Search for the cell housing the specified text and yield its [x, y] center coordinate. 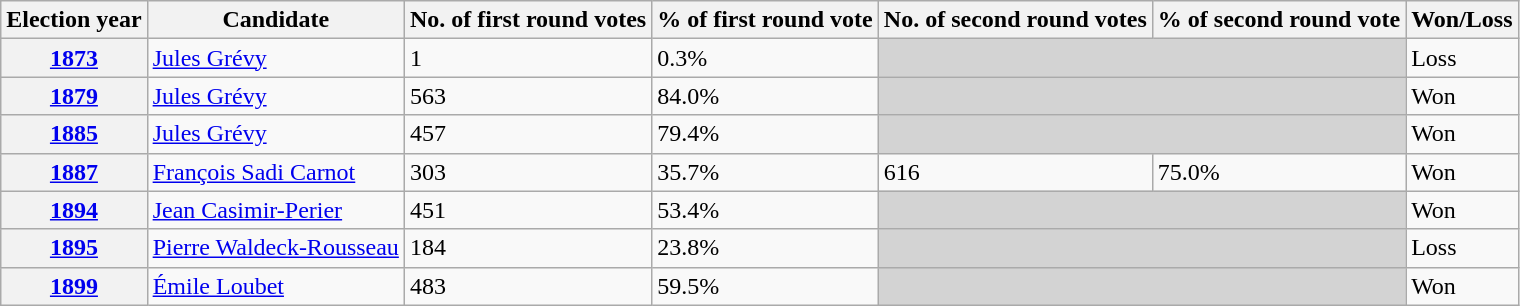
483 [528, 286]
1895 [74, 248]
1899 [74, 286]
1 [528, 58]
Jean Casimir-Perier [276, 210]
23.8% [766, 248]
François Sadi Carnot [276, 172]
% of first round vote [766, 20]
79.4% [766, 134]
35.7% [766, 172]
1887 [74, 172]
Election year [74, 20]
84.0% [766, 96]
457 [528, 134]
% of second round vote [1278, 20]
No. of second round votes [1015, 20]
1885 [74, 134]
1894 [74, 210]
No. of first round votes [528, 20]
563 [528, 96]
Émile Loubet [276, 286]
616 [1015, 172]
59.5% [766, 286]
53.4% [766, 210]
451 [528, 210]
Candidate [276, 20]
75.0% [1278, 172]
1873 [74, 58]
Pierre Waldeck-Rousseau [276, 248]
184 [528, 248]
303 [528, 172]
0.3% [766, 58]
1879 [74, 96]
Won/Loss [1462, 20]
